Determine the (X, Y) coordinate at the center of the cell enclosing the given text.  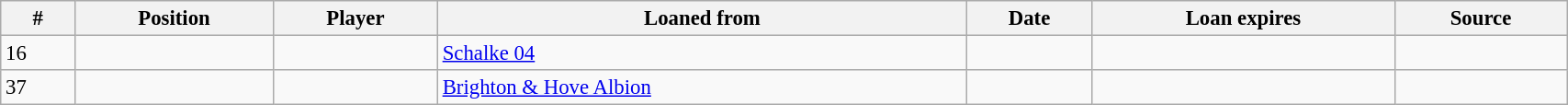
Player (355, 18)
Loaned from (702, 18)
Loan expires (1244, 18)
Brighton & Hove Albion (702, 87)
Source (1481, 18)
Position (175, 18)
37 (39, 87)
Schalke 04 (702, 53)
Date (1029, 18)
# (39, 18)
16 (39, 53)
